Provide the [X, Y] coordinate of the cell's center where the given text is located.  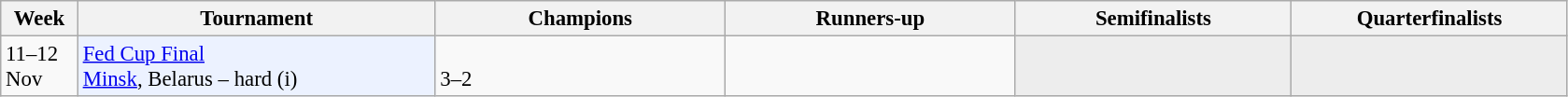
Tournament [256, 19]
Runners-up [870, 19]
Quarterfinalists [1430, 19]
Week [39, 19]
3–2 [581, 67]
Champions [581, 19]
Fed Cup FinalMinsk, Belarus – hard (i) [256, 67]
Semifinalists [1153, 19]
11–12 Nov [39, 67]
